Return [X, Y] of the center of cell containing provided text 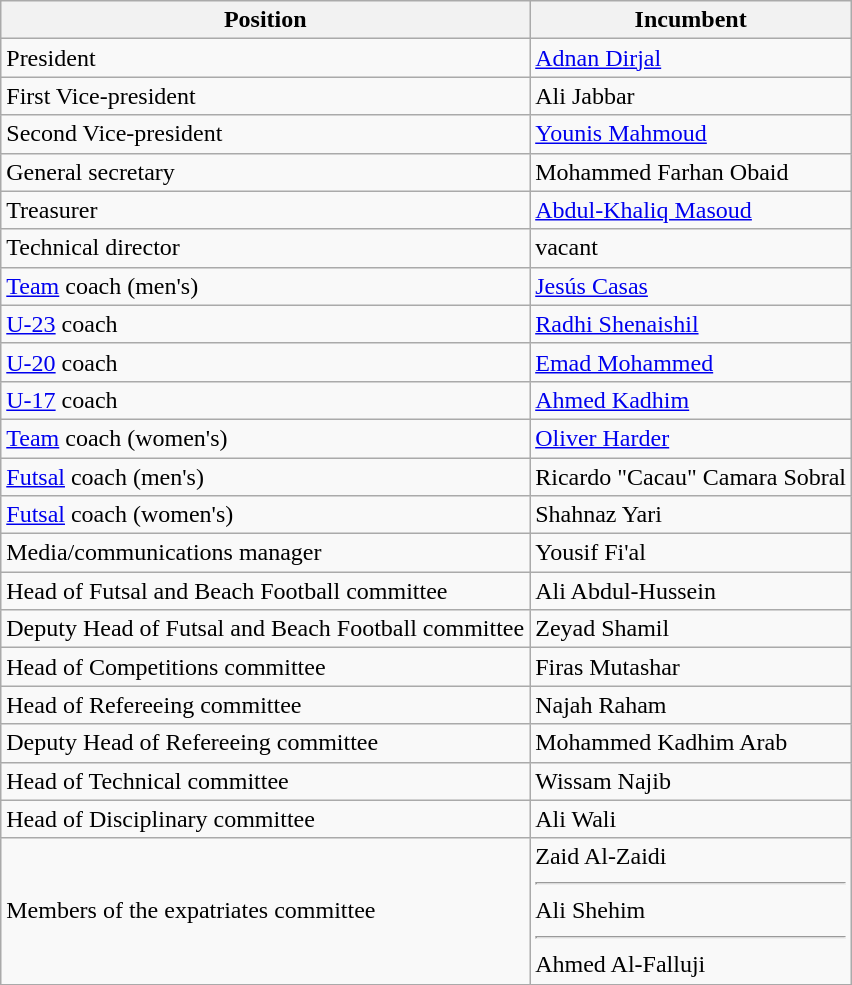
Futsal coach (women's) [266, 515]
Radhi Shenaishil [691, 324]
Technical director [266, 248]
Emad Mohammed [691, 362]
Team coach (women's) [266, 438]
U-23 coach [266, 324]
Ali Jabbar [691, 96]
Head of Technical committee [266, 781]
Yousif Fi'al [691, 553]
Team coach (men's) [266, 286]
Firas Mutashar [691, 667]
Mohammed Farhan Obaid [691, 172]
Deputy Head of Refereeing committee [266, 743]
Shahnaz Yari [691, 515]
Oliver Harder [691, 438]
Jesús Casas [691, 286]
Zaid Al-Zaidi Ali Shehim Ahmed Al-Falluji [691, 911]
Ricardo "Cacau" Camara Sobral [691, 477]
Ali Wali [691, 819]
Deputy Head of Futsal and Beach Football committee [266, 629]
First Vice-president [266, 96]
Treasurer [266, 210]
Media/communications manager [266, 553]
Wissam Najib [691, 781]
Futsal coach (men's) [266, 477]
Najah Raham [691, 705]
Abdul-Khaliq Masoud [691, 210]
U-20 coach [266, 362]
Head of Refereeing committee [266, 705]
Ali Abdul-Hussein [691, 591]
Mohammed Kadhim Arab [691, 743]
Adnan Dirjal [691, 58]
Ahmed Kadhim [691, 400]
Members of the expatriates committee [266, 911]
U-17 coach [266, 400]
Younis Mahmoud [691, 134]
Second Vice-president [266, 134]
Position [266, 20]
President [266, 58]
Head of Futsal and Beach Football committee [266, 591]
Head of Disciplinary committee [266, 819]
Zeyad Shamil [691, 629]
General secretary [266, 172]
vacant [691, 248]
Head of Competitions committee [266, 667]
Incumbent [691, 20]
